Determine the (X, Y) coordinate at the center of the cell enclosing the given text.  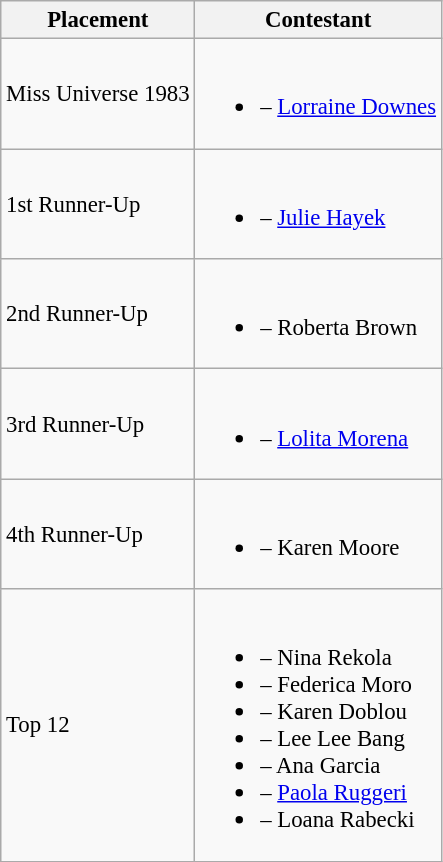
4th Runner-Up (98, 534)
– Julie Hayek (318, 204)
Miss Universe 1983 (98, 94)
– Lorraine Downes (318, 94)
Top 12 (98, 725)
– Nina Rekola – Federica Moro – Karen Doblou – Lee Lee Bang – Ana Garcia – Paola Ruggeri – Loana Rabecki (318, 725)
1st Runner-Up (98, 204)
2nd Runner-Up (98, 314)
Placement (98, 20)
3rd Runner-Up (98, 424)
– Karen Moore (318, 534)
– Roberta Brown (318, 314)
– Lolita Morena (318, 424)
Contestant (318, 20)
